Provide the (x, y) coordinate of the cell's center where the given text is located.  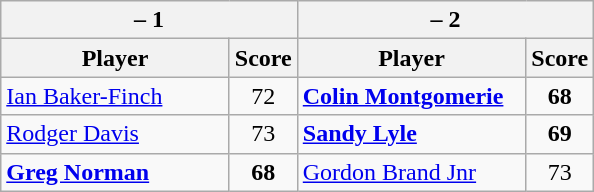
Ian Baker-Finch (116, 96)
72 (263, 96)
Rodger Davis (116, 134)
– 2 (446, 20)
Sandy Lyle (412, 134)
Colin Montgomerie (412, 96)
Greg Norman (116, 172)
Gordon Brand Jnr (412, 172)
69 (560, 134)
– 1 (150, 20)
